Find where the given text appears and provide that cell's center as (x, y) coordinate. 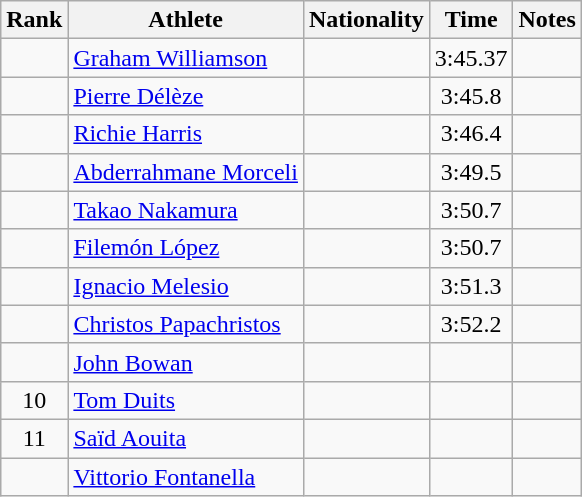
3:46.4 (471, 134)
Tom Duits (186, 400)
Saïd Aouita (186, 438)
11 (34, 438)
Richie Harris (186, 134)
Notes (547, 20)
Vittorio Fontanella (186, 477)
Graham Williamson (186, 58)
Christos Papachristos (186, 324)
3:51.3 (471, 286)
Rank (34, 20)
Time (471, 20)
Athlete (186, 20)
3:45.8 (471, 96)
Abderrahmane Morceli (186, 172)
10 (34, 400)
John Bowan (186, 362)
Filemón López (186, 248)
Ignacio Melesio (186, 286)
3:52.2 (471, 324)
3:45.37 (471, 58)
Nationality (366, 20)
Takao Nakamura (186, 210)
Pierre Délèze (186, 96)
3:49.5 (471, 172)
